Extract the (x, y) coordinate from the center of the cell holding the provided text.  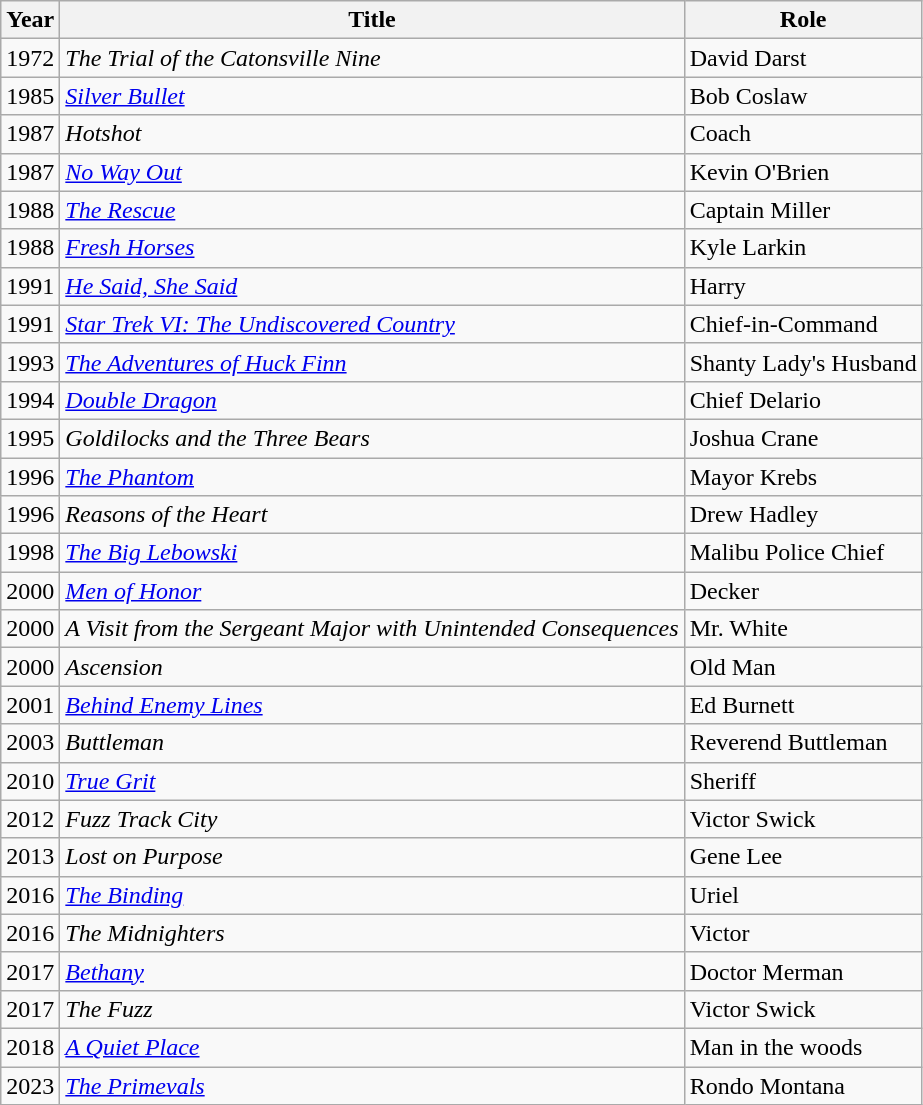
1993 (30, 362)
Uriel (803, 895)
Reasons of the Heart (372, 515)
The Trial of the Catonsville Nine (372, 58)
The Rescue (372, 210)
1972 (30, 58)
Gene Lee (803, 857)
Men of Honor (372, 591)
Year (30, 20)
The Primevals (372, 1085)
The Fuzz (372, 1009)
Kevin O'Brien (803, 172)
Chief Delario (803, 400)
Malibu Police Chief (803, 553)
Buttleman (372, 743)
1994 (30, 400)
1995 (30, 438)
1985 (30, 96)
2001 (30, 705)
Coach (803, 134)
Fresh Horses (372, 248)
2023 (30, 1085)
Mr. White (803, 629)
Joshua Crane (803, 438)
Lost on Purpose (372, 857)
Mayor Krebs (803, 477)
Star Trek VI: The Undiscovered Country (372, 324)
The Phantom (372, 477)
The Midnighters (372, 933)
Goldilocks and the Three Bears (372, 438)
Title (372, 20)
2010 (30, 781)
The Binding (372, 895)
Double Dragon (372, 400)
Sheriff (803, 781)
Hotshot (372, 134)
No Way Out (372, 172)
Behind Enemy Lines (372, 705)
Reverend Buttleman (803, 743)
A Quiet Place (372, 1047)
2003 (30, 743)
2012 (30, 819)
Fuzz Track City (372, 819)
Victor (803, 933)
He Said, She Said (372, 286)
The Adventures of Huck Finn (372, 362)
A Visit from the Sergeant Major with Unintended Consequences (372, 629)
Old Man (803, 667)
True Grit (372, 781)
Ascension (372, 667)
Shanty Lady's Husband (803, 362)
Role (803, 20)
Captain Miller (803, 210)
1998 (30, 553)
Harry (803, 286)
Chief-in-Command (803, 324)
Man in the woods (803, 1047)
Ed Burnett (803, 705)
Decker (803, 591)
Doctor Merman (803, 971)
Bethany (372, 971)
Drew Hadley (803, 515)
Rondo Montana (803, 1085)
2018 (30, 1047)
2013 (30, 857)
Kyle Larkin (803, 248)
The Big Lebowski (372, 553)
Bob Coslaw (803, 96)
David Darst (803, 58)
Silver Bullet (372, 96)
